Find where the given text appears and provide that cell's center as (x, y) coordinate. 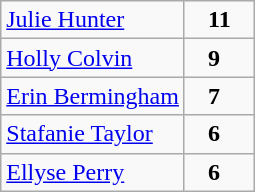
Holly Colvin (93, 58)
7 (219, 96)
Stafanie Taylor (93, 134)
Ellyse Perry (93, 172)
Erin Bermingham (93, 96)
9 (219, 58)
11 (219, 20)
Julie Hunter (93, 20)
